For the text-containing cell, return its midpoint in [X, Y] coordinate format. 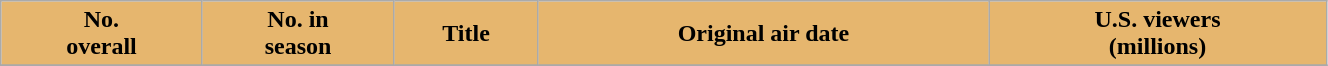
No. in season [298, 34]
No. overall [102, 34]
Title [466, 34]
Original air date [763, 34]
U.S. viewers(millions) [1158, 34]
